Provide the [x, y] coordinate of the cell's center where the given text is located.  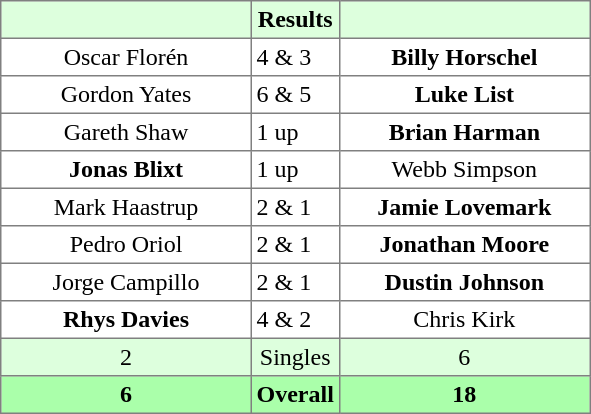
Oscar Florén [126, 57]
Billy Horschel [464, 57]
Luke List [464, 95]
Singles [295, 357]
Results [295, 20]
Gordon Yates [126, 95]
Webb Simpson [464, 170]
Brian Harman [464, 132]
Jorge Campillo [126, 282]
Mark Haastrup [126, 207]
Gareth Shaw [126, 132]
Rhys Davies [126, 320]
6 & 5 [295, 95]
2 [126, 357]
Jamie Lovemark [464, 207]
Pedro Oriol [126, 245]
Dustin Johnson [464, 282]
18 [464, 395]
Chris Kirk [464, 320]
Jonas Blixt [126, 170]
Overall [295, 395]
Jonathan Moore [464, 245]
4 & 2 [295, 320]
4 & 3 [295, 57]
